From the cell containing the given text, extract its center point as [X, Y] coordinate. 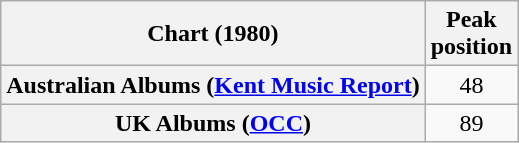
89 [471, 123]
48 [471, 85]
Australian Albums (Kent Music Report) [213, 85]
Peakposition [471, 34]
Chart (1980) [213, 34]
UK Albums (OCC) [213, 123]
